Search for the cell housing the specified text and yield its [X, Y] center coordinate. 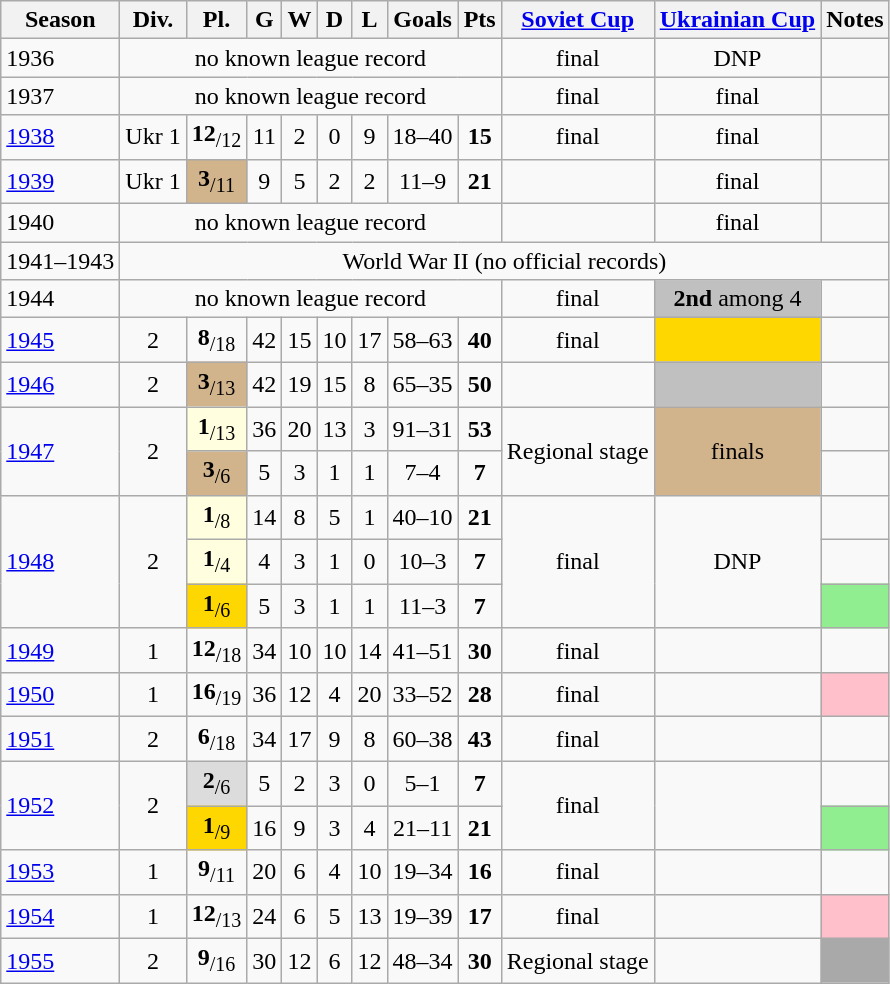
1953 [60, 872]
11–9 [422, 181]
3/6 [216, 473]
1955 [60, 961]
1951 [60, 739]
G [264, 20]
W [300, 20]
finals [737, 450]
1937 [60, 96]
24 [264, 916]
1/9 [216, 828]
40–10 [422, 517]
1954 [60, 916]
L [370, 20]
43 [480, 739]
1939 [60, 181]
11 [264, 137]
41–51 [422, 650]
6/18 [216, 739]
1948 [60, 562]
Soviet Cup [578, 20]
65–35 [422, 384]
50 [480, 384]
World War II (no official records) [504, 261]
10–3 [422, 562]
2/6 [216, 783]
19–34 [422, 872]
Season [60, 20]
1/4 [216, 562]
Pts [480, 20]
D [334, 20]
8/18 [216, 340]
1941–1943 [60, 261]
1946 [60, 384]
7–4 [422, 473]
1947 [60, 450]
Notes [855, 20]
16/19 [216, 695]
2nd among 4 [737, 299]
40 [480, 340]
28 [480, 695]
60–38 [422, 739]
12/13 [216, 916]
3/11 [216, 181]
1/6 [216, 606]
12/18 [216, 650]
5–1 [422, 783]
Goals [422, 20]
Div. [153, 20]
19 [300, 384]
48–34 [422, 961]
1940 [60, 223]
53 [480, 428]
9/11 [216, 872]
33–52 [422, 695]
1/13 [216, 428]
91–31 [422, 428]
1952 [60, 806]
Pl. [216, 20]
1938 [60, 137]
11–3 [422, 606]
9/16 [216, 961]
1/8 [216, 517]
18–40 [422, 137]
58–63 [422, 340]
1945 [60, 340]
1949 [60, 650]
12/12 [216, 137]
3/13 [216, 384]
1950 [60, 695]
1944 [60, 299]
Ukrainian Cup [737, 20]
1936 [60, 58]
19–39 [422, 916]
21–11 [422, 828]
